Find where the given text appears and provide that cell's center as (X, Y) coordinate. 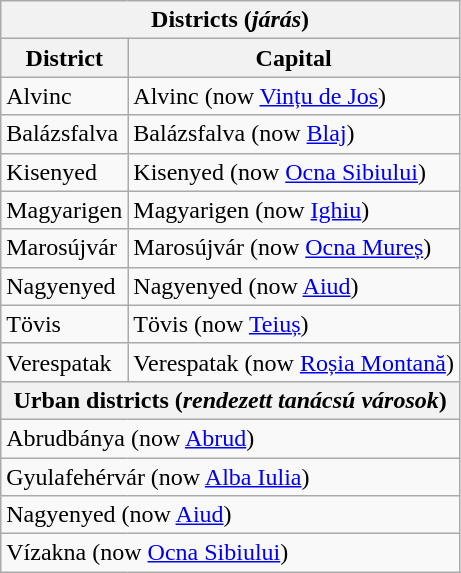
Capital (294, 58)
Urban districts (rendezett tanácsú városok) (230, 400)
Districts (járás) (230, 20)
Balázsfalva (now Blaj) (294, 134)
Marosújvár (now Ocna Mureș) (294, 248)
Verespatak (64, 362)
Tövis (now Teiuș) (294, 324)
Tövis (64, 324)
Gyulafehérvár (now Alba Iulia) (230, 477)
Vízakna (now Ocna Sibiului) (230, 553)
Magyarigen (now Ighiu) (294, 210)
Kisenyed (64, 172)
Kisenyed (now Ocna Sibiului) (294, 172)
Alvinc (64, 96)
Magyarigen (64, 210)
Balázsfalva (64, 134)
District (64, 58)
Alvinc (now Vințu de Jos) (294, 96)
Verespatak (now Roșia Montană) (294, 362)
Nagyenyed (64, 286)
Abrudbánya (now Abrud) (230, 438)
Marosújvár (64, 248)
